Pinpoint the cell where the given text exists, returning its [X, Y] midpoint coordinate. 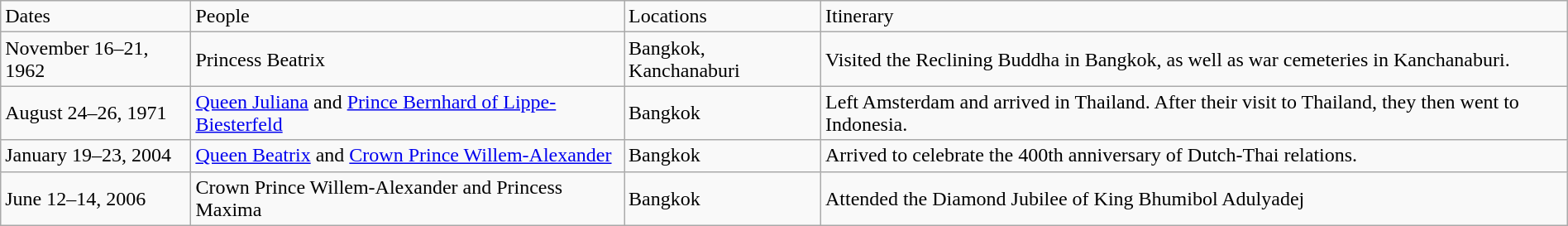
Attended the Diamond Jubilee of King Bhumibol Adulyadej [1194, 199]
January 19–23, 2004 [96, 156]
November 16–21, 1962 [96, 60]
Crown Prince Willem-Alexander and Princess Maxima [408, 199]
People [408, 17]
Dates [96, 17]
Locations [723, 17]
Queen Juliana and Prince Bernhard of Lippe-Biesterfeld [408, 113]
Princess Beatrix [408, 60]
August 24–26, 1971 [96, 113]
June 12–14, 2006 [96, 199]
Left Amsterdam and arrived in Thailand. After their visit to Thailand, they then went to Indonesia. [1194, 113]
Queen Beatrix and Crown Prince Willem-Alexander [408, 156]
Bangkok, Kanchanaburi [723, 60]
Itinerary [1194, 17]
Arrived to celebrate the 400th anniversary of Dutch-Thai relations. [1194, 156]
Visited the Reclining Buddha in Bangkok, as well as war cemeteries in Kanchanaburi. [1194, 60]
